For the text-containing cell, return its midpoint in (X, Y) coordinate format. 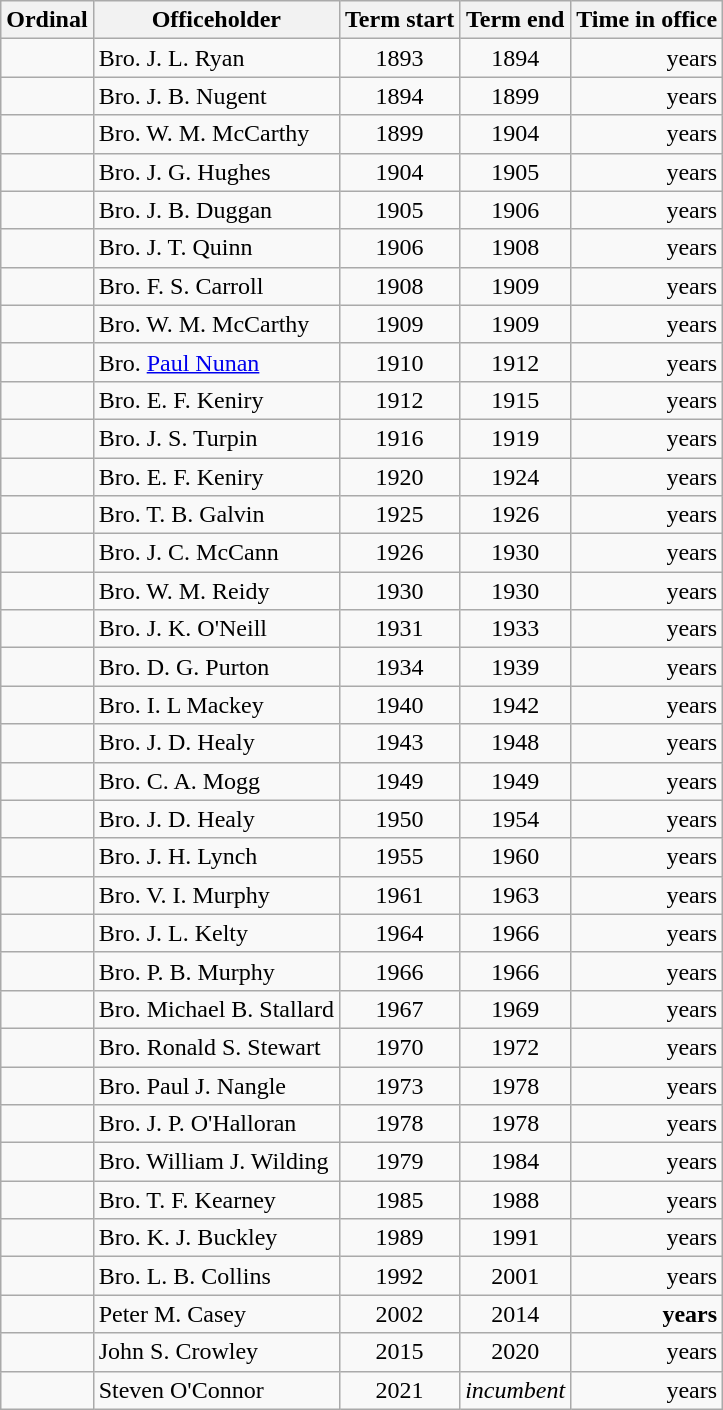
1948 (516, 743)
Bro. W. M. Reidy (216, 591)
Officeholder (216, 20)
Bro. D. G. Purton (216, 667)
Ordinal (47, 20)
1973 (400, 1085)
Bro. Paul J. Nangle (216, 1085)
Bro. J. B. Duggan (216, 210)
1919 (516, 438)
1967 (400, 1009)
1931 (400, 629)
1955 (400, 857)
1940 (400, 705)
Bro. F. S. Carroll (216, 286)
1924 (516, 477)
1992 (400, 1276)
1939 (516, 667)
Steven O'Connor (216, 1390)
Bro. K. J. Buckley (216, 1238)
Bro. J. S. Turpin (216, 438)
1984 (516, 1162)
1972 (516, 1047)
1988 (516, 1200)
1916 (400, 438)
Bro. J. P. O'Halloran (216, 1124)
1961 (400, 895)
1893 (400, 58)
1942 (516, 705)
1979 (400, 1162)
incumbent (516, 1390)
Peter M. Casey (216, 1314)
Time in office (647, 20)
1950 (400, 819)
1920 (400, 477)
1969 (516, 1009)
Term end (516, 20)
Bro. J. B. Nugent (216, 96)
Bro. Michael B. Stallard (216, 1009)
1970 (400, 1047)
Term start (400, 20)
1915 (516, 400)
1985 (400, 1200)
Bro. J. L. Kelty (216, 933)
1989 (400, 1238)
1960 (516, 857)
2015 (400, 1352)
2021 (400, 1390)
1934 (400, 667)
2001 (516, 1276)
2020 (516, 1352)
1954 (516, 819)
Bro. J. T. Quinn (216, 248)
Bro. J. H. Lynch (216, 857)
Bro. William J. Wilding (216, 1162)
Bro. L. B. Collins (216, 1276)
Bro. T. B. Galvin (216, 515)
1910 (400, 362)
1991 (516, 1238)
2014 (516, 1314)
Bro. C. A. Mogg (216, 781)
Bro. Paul Nunan (216, 362)
1943 (400, 743)
Bro. T. F. Kearney (216, 1200)
Bro. P. B. Murphy (216, 971)
Bro. J. K. O'Neill (216, 629)
Bro. J. C. McCann (216, 553)
1933 (516, 629)
Bro. V. I. Murphy (216, 895)
Bro. I. L Mackey (216, 705)
John S. Crowley (216, 1352)
1963 (516, 895)
Bro. J. G. Hughes (216, 172)
1925 (400, 515)
2002 (400, 1314)
Bro. Ronald S. Stewart (216, 1047)
Bro. J. L. Ryan (216, 58)
1964 (400, 933)
